Detect which cell encompasses the target text, then output its [x, y] center coordinate. 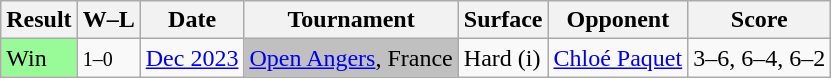
Score [760, 20]
Dec 2023 [192, 58]
Surface [503, 20]
Hard (i) [503, 58]
Open Angers, France [351, 58]
Opponent [618, 20]
3–6, 6–4, 6–2 [760, 58]
Date [192, 20]
Result [39, 20]
W–L [108, 20]
1–0 [108, 58]
Win [39, 58]
Tournament [351, 20]
Chloé Paquet [618, 58]
